From the cell containing the given text, extract its center point as (x, y) coordinate. 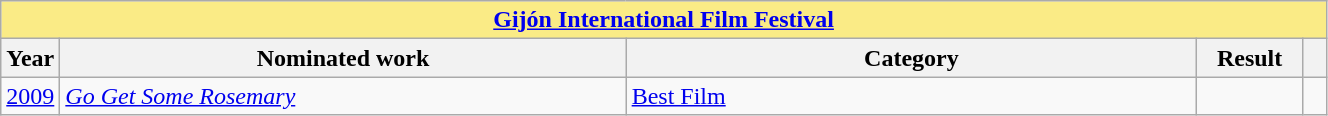
Nominated work (343, 58)
Gijón International Film Festival (664, 20)
Result (1250, 58)
Category (912, 58)
Year (30, 58)
Go Get Some Rosemary (343, 96)
2009 (30, 96)
Best Film (912, 96)
